Provide the (x, y) coordinate of the cell's center where the given text is located.  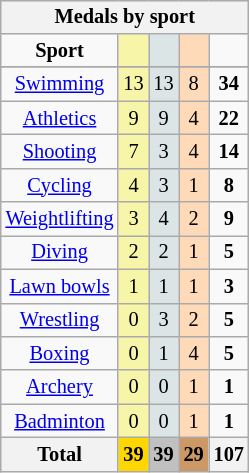
107 (229, 455)
22 (229, 118)
Shooting (60, 152)
14 (229, 152)
Swimming (60, 84)
29 (194, 455)
Archery (60, 387)
Diving (60, 253)
Weightlifting (60, 219)
Medals by sport (125, 17)
Total (60, 455)
Lawn bowls (60, 286)
Athletics (60, 118)
7 (133, 152)
34 (229, 84)
Boxing (60, 354)
Sport (60, 51)
Cycling (60, 185)
Wrestling (60, 320)
Badminton (60, 421)
